Extract the (x, y) coordinate from the center of the cell holding the provided text.  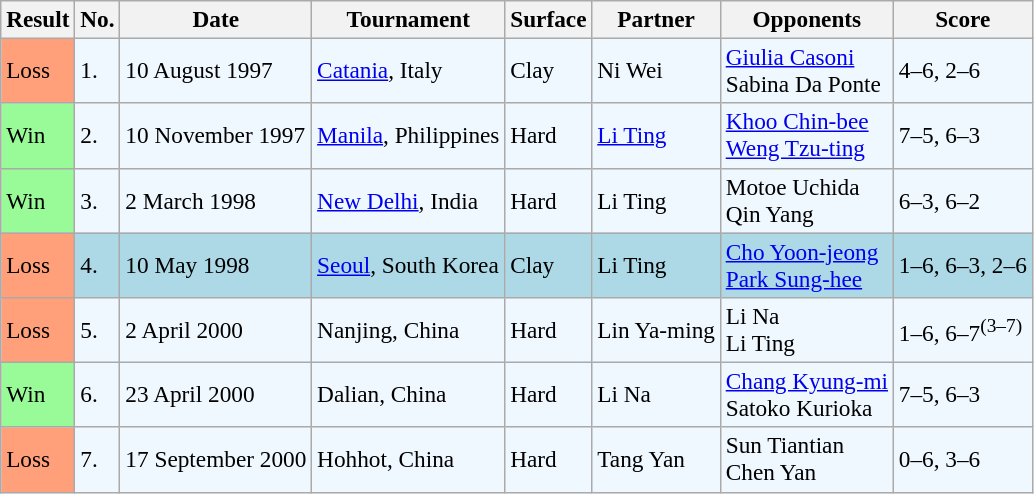
Dalian, China (408, 394)
5. (98, 330)
Seoul, South Korea (408, 264)
3. (98, 200)
Giulia Casoni Sabina Da Ponte (806, 70)
Chang Kyung-mi Satoko Kurioka (806, 394)
10 May 1998 (216, 264)
Motoe Uchida Qin Yang (806, 200)
Catania, Italy (408, 70)
6–3, 6–2 (962, 200)
Nanjing, China (408, 330)
Tournament (408, 19)
Cho Yoon-jeong Park Sung-hee (806, 264)
7. (98, 460)
2. (98, 136)
Lin Ya-ming (656, 330)
Sun Tiantian Chen Yan (806, 460)
1–6, 6–3, 2–6 (962, 264)
Opponents (806, 19)
Partner (656, 19)
Li Na Li Ting (806, 330)
Ni Wei (656, 70)
Li Na (656, 394)
2 April 2000 (216, 330)
Manila, Philippines (408, 136)
1–6, 6–7(3–7) (962, 330)
Score (962, 19)
Result (38, 19)
Khoo Chin-bee Weng Tzu-ting (806, 136)
17 September 2000 (216, 460)
10 August 1997 (216, 70)
6. (98, 394)
New Delhi, India (408, 200)
4. (98, 264)
No. (98, 19)
Date (216, 19)
4–6, 2–6 (962, 70)
1. (98, 70)
0–6, 3–6 (962, 460)
Hohhot, China (408, 460)
Tang Yan (656, 460)
Surface (548, 19)
10 November 1997 (216, 136)
23 April 2000 (216, 394)
2 March 1998 (216, 200)
